Detect which cell encompasses the target text, then output its (x, y) center coordinate. 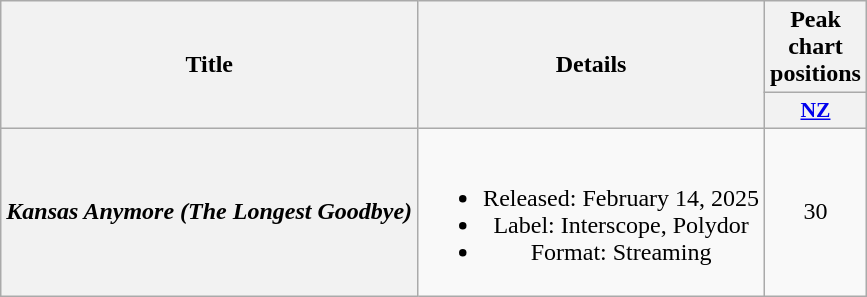
Details (592, 65)
Title (210, 65)
NZ (816, 111)
Peak chart positions (816, 47)
Kansas Anymore (The Longest Goodbye) (210, 212)
30 (816, 212)
Released: February 14, 2025Label: Interscope, PolydorFormat: Streaming (592, 212)
